Identify which cell holds the provided text, then report its [x, y] central coordinate. 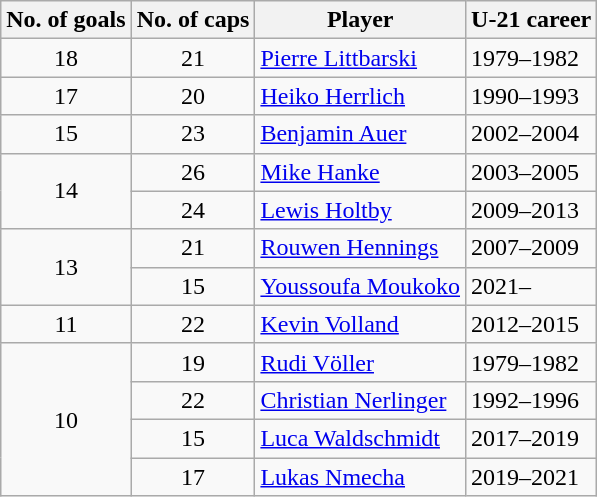
13 [66, 267]
Lewis Holtby [360, 210]
2017–2019 [532, 438]
2009–2013 [532, 210]
14 [66, 191]
No. of caps [193, 20]
Christian Nerlinger [360, 400]
Rouwen Hennings [360, 248]
1992–1996 [532, 400]
Lukas Nmecha [360, 477]
2002–2004 [532, 134]
19 [193, 362]
1990–1993 [532, 96]
Heiko Herrlich [360, 96]
18 [66, 58]
24 [193, 210]
26 [193, 172]
20 [193, 96]
U-21 career [532, 20]
Rudi Völler [360, 362]
Pierre Littbarski [360, 58]
Kevin Volland [360, 324]
Benjamin Auer [360, 134]
Player [360, 20]
10 [66, 419]
2007–2009 [532, 248]
Luca Waldschmidt [360, 438]
Mike Hanke [360, 172]
11 [66, 324]
23 [193, 134]
No. of goals [66, 20]
2012–2015 [532, 324]
2003–2005 [532, 172]
2021– [532, 286]
Youssoufa Moukoko [360, 286]
2019–2021 [532, 477]
